Output the (X, Y) coordinate of the center of the cell containing the given text.  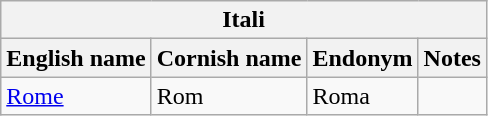
Cornish name (229, 58)
Roma (362, 96)
Itali (244, 20)
Rom (229, 96)
English name (76, 58)
Endonym (362, 58)
Rome (76, 96)
Notes (452, 58)
